Extract the (X, Y) coordinate from the center of the cell holding the provided text.  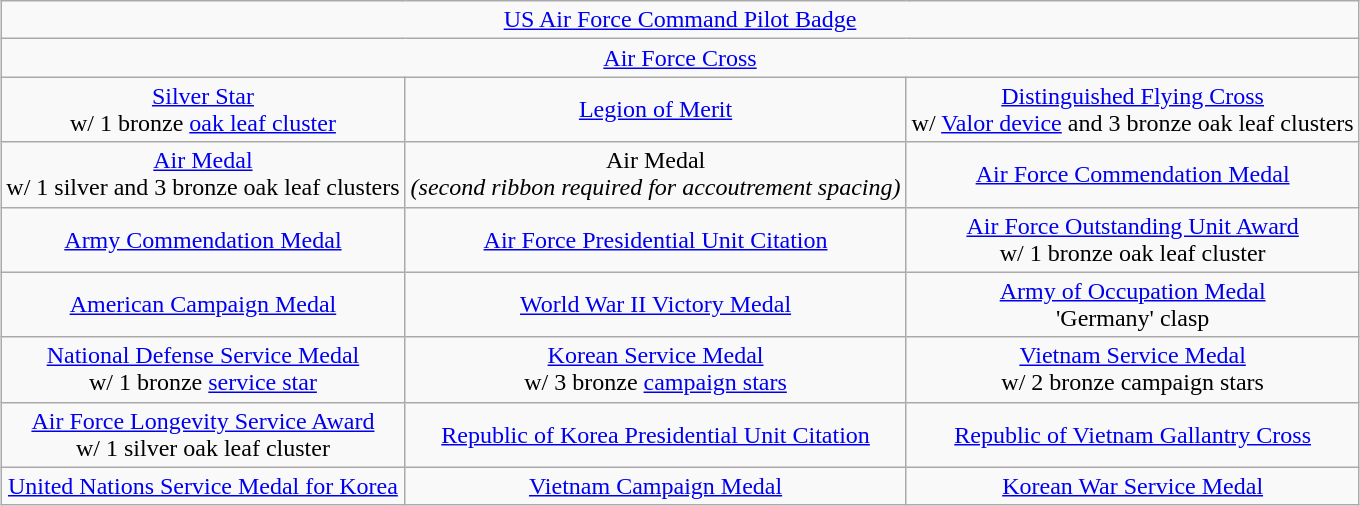
Air Force Commendation Medal (1132, 174)
Air Force Presidential Unit Citation (656, 240)
US Air Force Command Pilot Badge (680, 20)
United Nations Service Medal for Korea (203, 486)
Air Force Outstanding Unit Awardw/ 1 bronze oak leaf cluster (1132, 240)
Army of Occupation Medal'Germany' clasp (1132, 304)
Army Commendation Medal (203, 240)
Air Medal(second ribbon required for accoutrement spacing) (656, 174)
Air Medalw/ 1 silver and 3 bronze oak leaf clusters (203, 174)
Silver Starw/ 1 bronze oak leaf cluster (203, 110)
Republic of Vietnam Gallantry Cross (1132, 434)
Air Force Longevity Service Awardw/ 1 silver oak leaf cluster (203, 434)
Legion of Merit (656, 110)
World War II Victory Medal (656, 304)
Korean Service Medalw/ 3 bronze campaign stars (656, 370)
National Defense Service Medalw/ 1 bronze service star (203, 370)
Republic of Korea Presidential Unit Citation (656, 434)
Vietnam Service Medalw/ 2 bronze campaign stars (1132, 370)
Korean War Service Medal (1132, 486)
Air Force Cross (680, 58)
Vietnam Campaign Medal (656, 486)
American Campaign Medal (203, 304)
Distinguished Flying Crossw/ Valor device and 3 bronze oak leaf clusters (1132, 110)
